Pinpoint the cell where the given text exists, returning its (x, y) midpoint coordinate. 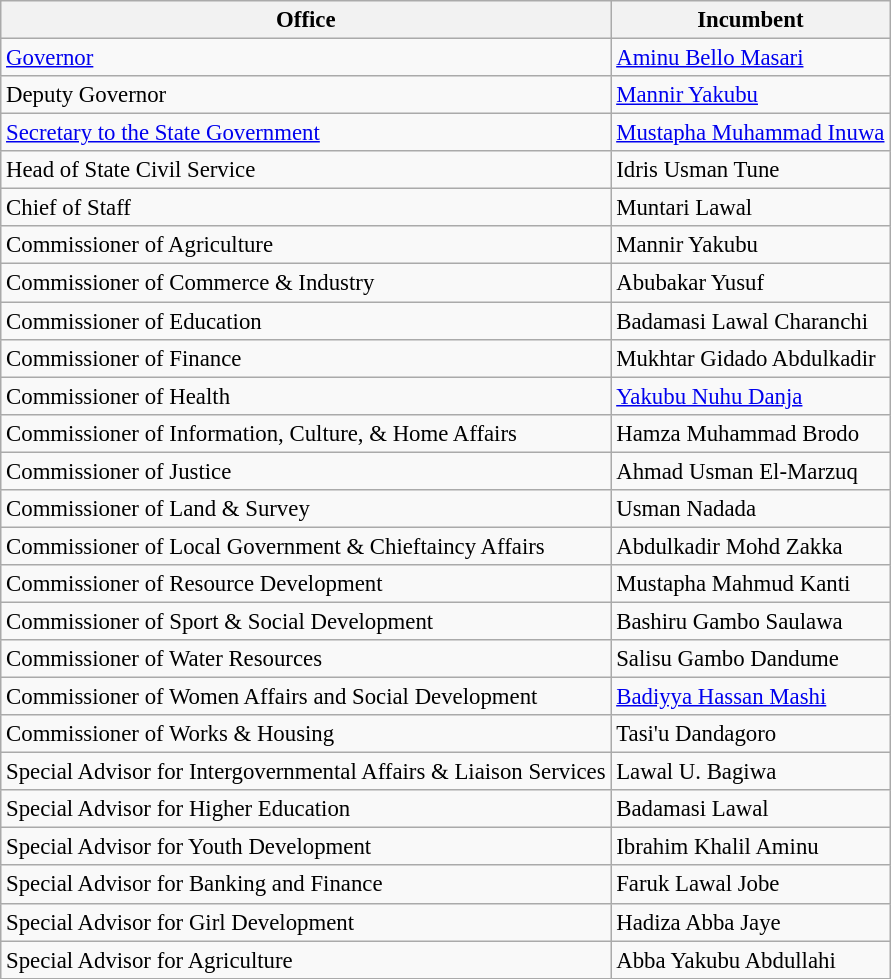
Abubakar Yusuf (750, 283)
Commissioner of Justice (306, 471)
Commissioner of Land & Survey (306, 509)
Usman Nadada (750, 509)
Hadiza Abba Jaye (750, 922)
Badamasi Lawal Charanchi (750, 321)
Yakubu Nuhu Danja (750, 396)
Special Advisor for Girl Development (306, 922)
Tasi'u Dandagoro (750, 734)
Salisu Gambo Dandume (750, 659)
Idris Usman Tune (750, 170)
Commissioner of Finance (306, 358)
Muntari Lawal (750, 208)
Chief of Staff (306, 208)
Badiyya Hassan Mashi (750, 697)
Abdulkadir Mohd Zakka (750, 546)
Commissioner of Local Government & Chieftaincy Affairs (306, 546)
Ahmad Usman El-Marzuq (750, 471)
Commissioner of Agriculture (306, 245)
Commissioner of Water Resources (306, 659)
Commissioner of Sport & Social Development (306, 621)
Office (306, 20)
Ibrahim Khalil Aminu (750, 847)
Mustapha Mahmud Kanti (750, 584)
Commissioner of Resource Development (306, 584)
Bashiru Gambo Saulawa (750, 621)
Governor (306, 58)
Aminu Bello Masari (750, 58)
Commissioner of Education (306, 321)
Commissioner of Health (306, 396)
Commissioner of Works & Housing (306, 734)
Mustapha Muhammad Inuwa (750, 133)
Mukhtar Gidado Abdulkadir (750, 358)
Commissioner of Commerce & Industry (306, 283)
Badamasi Lawal (750, 809)
Special Advisor for Higher Education (306, 809)
Lawal U. Bagiwa (750, 772)
Special Advisor for Banking and Finance (306, 885)
Abba Yakubu Abdullahi (750, 960)
Commissioner of Women Affairs and Social Development (306, 697)
Faruk Lawal Jobe (750, 885)
Special Advisor for Youth Development (306, 847)
Special Advisor for Intergovernmental Affairs & Liaison Services (306, 772)
Deputy Governor (306, 95)
Special Advisor for Agriculture (306, 960)
Incumbent (750, 20)
Hamza Muhammad Brodo (750, 433)
Head of State Civil Service (306, 170)
Commissioner of Information, Culture, & Home Affairs (306, 433)
Secretary to the State Government (306, 133)
